Provide the [X, Y] coordinate of the cell's center where the given text is located.  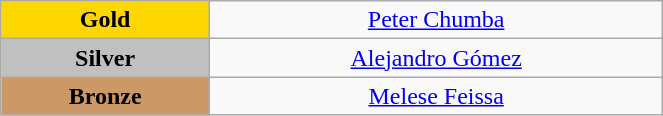
Melese Feissa [436, 96]
Alejandro Gómez [436, 58]
Gold [106, 20]
Bronze [106, 96]
Silver [106, 58]
Peter Chumba [436, 20]
